From the cell containing the given text, extract its center point as [x, y] coordinate. 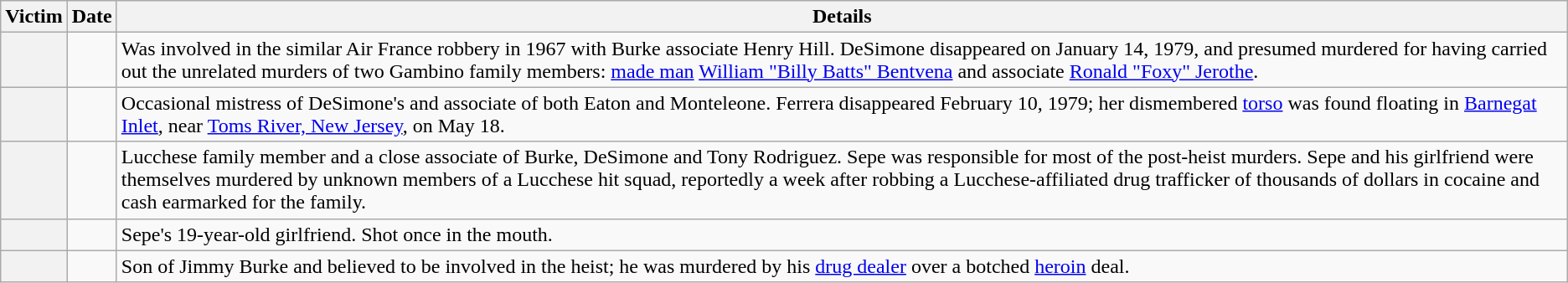
Sepe's 19-year-old girlfriend. Shot once in the mouth. [842, 234]
Date [92, 17]
Son of Jimmy Burke and believed to be involved in the heist; he was murdered by his drug dealer over a botched heroin deal. [842, 266]
Victim [34, 17]
Details [842, 17]
